Detect which cell encompasses the target text, then output its (X, Y) center coordinate. 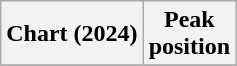
Chart (2024) (72, 34)
Peakposition (189, 34)
